Find where the given text appears and provide that cell's center as (X, Y) coordinate. 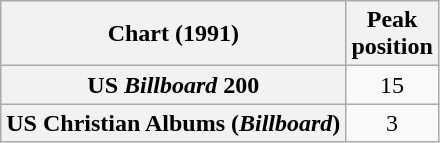
15 (392, 85)
Chart (1991) (174, 34)
US Billboard 200 (174, 85)
Peakposition (392, 34)
3 (392, 123)
US Christian Albums (Billboard) (174, 123)
